Return the (X, Y) coordinate for the center point of the cell that contains the specified text.  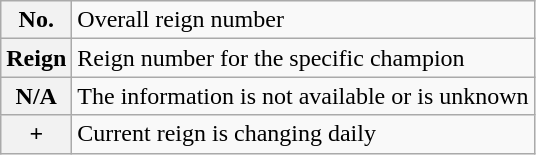
N/A (36, 96)
Reign (36, 58)
No. (36, 20)
Current reign is changing daily (303, 134)
+ (36, 134)
Overall reign number (303, 20)
The information is not available or is unknown (303, 96)
Reign number for the specific champion (303, 58)
